Extract the [x, y] coordinate from the center of the cell holding the provided text.  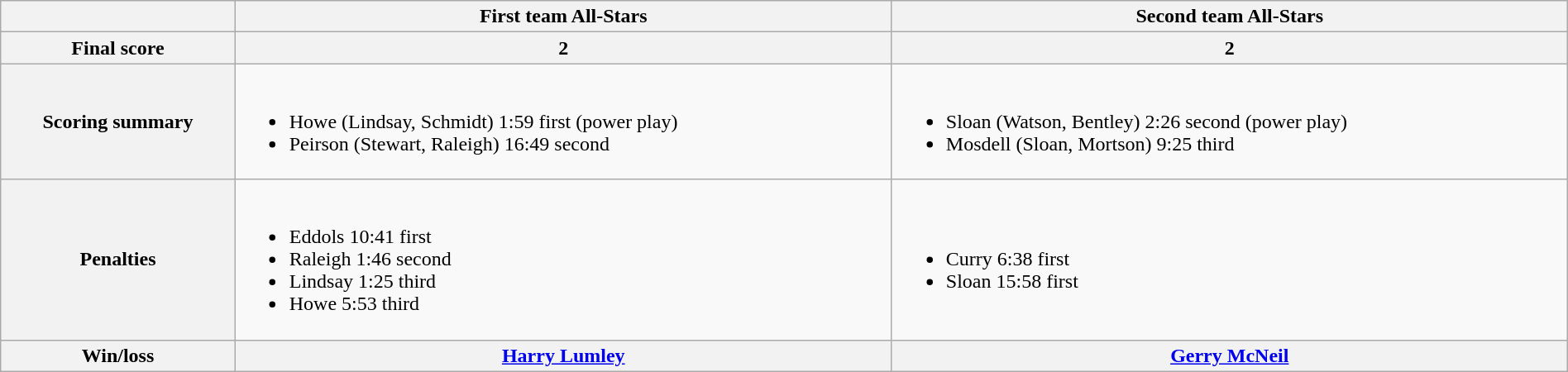
Second team All-Stars [1229, 17]
Final score [117, 48]
Gerry McNeil [1229, 355]
Harry Lumley [563, 355]
Win/loss [117, 355]
Sloan (Watson, Bentley) 2:26 second (power play)Mosdell (Sloan, Mortson) 9:25 third [1229, 122]
Eddols 10:41 firstRaleigh 1:46 secondLindsay 1:25 thirdHowe 5:53 third [563, 260]
Scoring summary [117, 122]
Curry 6:38 firstSloan 15:58 first [1229, 260]
First team All-Stars [563, 17]
Howe (Lindsay, Schmidt) 1:59 first (power play)Peirson (Stewart, Raleigh) 16:49 second [563, 122]
Penalties [117, 260]
